Extract the (X, Y) coordinate from the center of the cell holding the provided text.  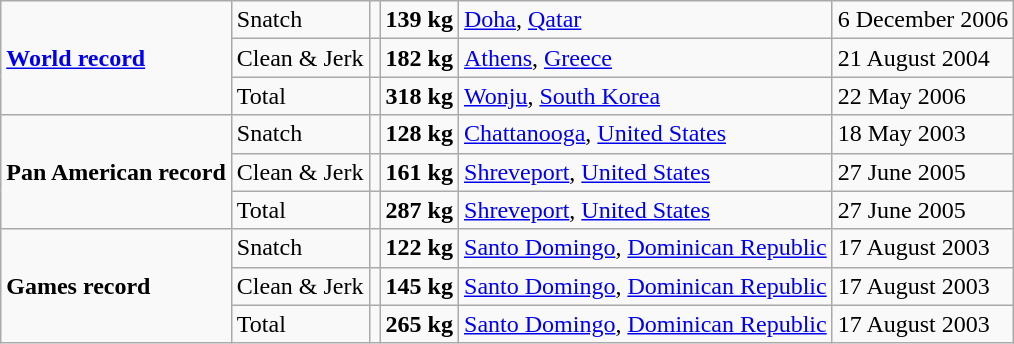
265 kg (419, 324)
Wonju, South Korea (646, 96)
6 December 2006 (923, 20)
World record (116, 58)
287 kg (419, 210)
Chattanooga, United States (646, 134)
161 kg (419, 172)
122 kg (419, 248)
22 May 2006 (923, 96)
182 kg (419, 58)
145 kg (419, 286)
128 kg (419, 134)
139 kg (419, 20)
Athens, Greece (646, 58)
21 August 2004 (923, 58)
18 May 2003 (923, 134)
Games record (116, 286)
Doha, Qatar (646, 20)
318 kg (419, 96)
Pan American record (116, 172)
